Locate the cell with the specified text and output its [X, Y] center coordinate. 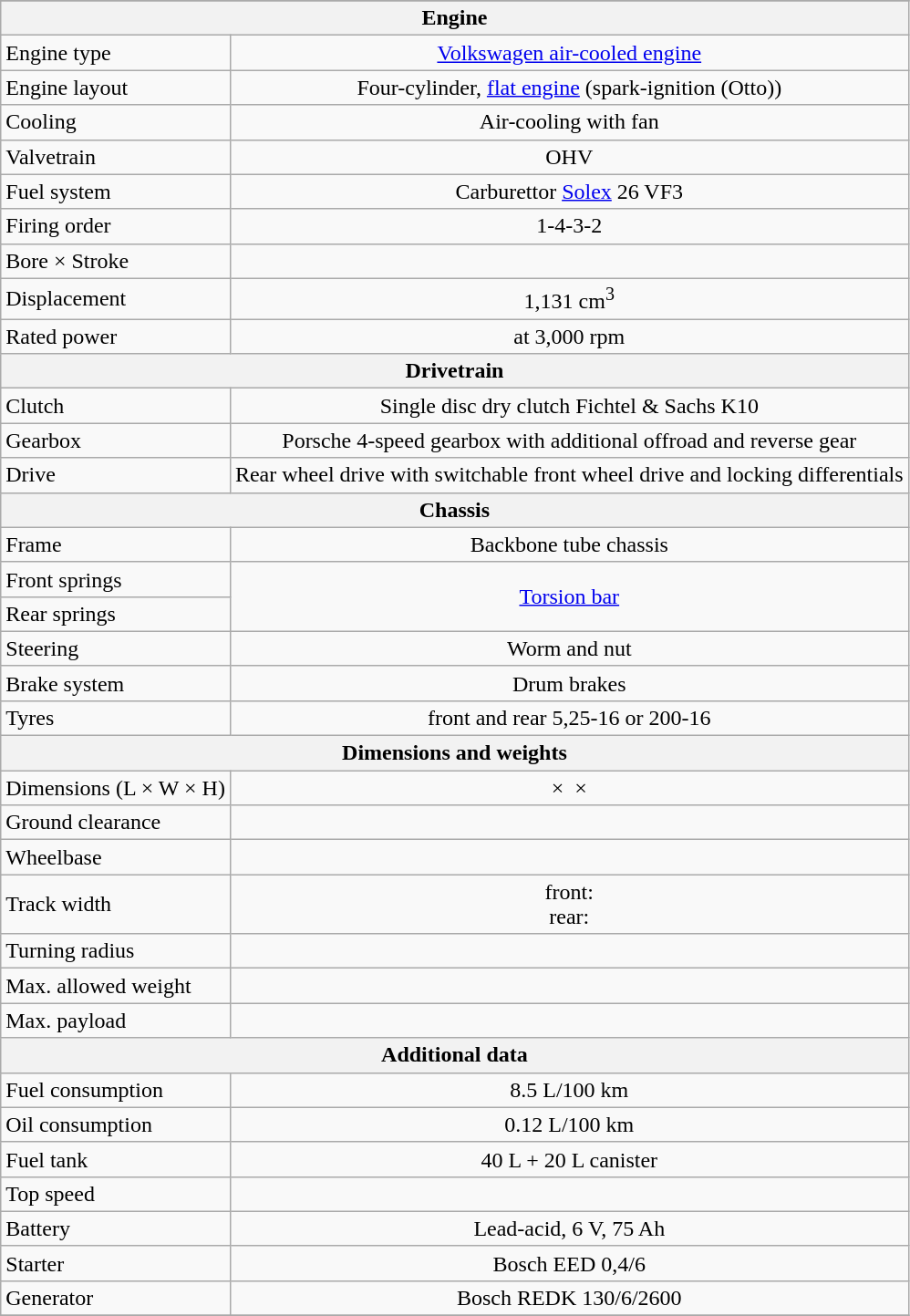
Chassis [454, 510]
front: rear: [569, 905]
Tyres [116, 718]
OHV [569, 157]
Wheelbase [116, 857]
Oil consumption [116, 1124]
front and rear 5,25-16 or 200-16 [569, 718]
Fuel consumption [116, 1090]
Valvetrain [116, 157]
Lead-acid, 6 V, 75 Ah [569, 1228]
Turning radius [116, 951]
Rated power [116, 337]
Rear wheel drive with switchable front wheel drive and locking differentials [569, 475]
Bosch REDK 130/6/2600 [569, 1298]
Battery [116, 1228]
Displacement [116, 299]
0.12 L/100 km [569, 1124]
Rear springs [116, 614]
Volkswagen air-cooled engine [569, 53]
Ground clearance [116, 823]
Max. allowed weight [116, 986]
Clutch [116, 406]
Air-cooling with fan [569, 122]
Firing order [116, 226]
Dimensions (L × W × H) [116, 788]
Dimensions and weights [454, 753]
Starter [116, 1263]
Bore × Stroke [116, 261]
Fuel tank [116, 1159]
Drivetrain [454, 371]
at 3,000 rpm [569, 337]
Drum brakes [569, 683]
Brake system [116, 683]
Four-cylinder, flat engine (spark-ignition (Otto)) [569, 88]
Steering [116, 648]
Torsion bar [569, 596]
Engine layout [116, 88]
8.5 L/100 km [569, 1090]
Worm and nut [569, 648]
Engine [454, 18]
Additional data [454, 1055]
Cooling [116, 122]
Generator [116, 1298]
Drive [116, 475]
Max. payload [116, 1021]
Top speed [116, 1194]
Frame [116, 544]
Carburettor Solex 26 VF3 [569, 192]
1,131 cm3 [569, 299]
Track width [116, 905]
× × [569, 788]
Front springs [116, 579]
Gearbox [116, 440]
Fuel system [116, 192]
Bosch EED 0,4/6 [569, 1263]
40 L + 20 L canister [569, 1159]
Porsche 4-speed gearbox with additional offroad and reverse gear [569, 440]
Single disc dry clutch Fichtel & Sachs K10 [569, 406]
Engine type [116, 53]
Backbone tube chassis [569, 544]
1-4-3-2 [569, 226]
